Search for the cell housing the specified text and yield its [x, y] center coordinate. 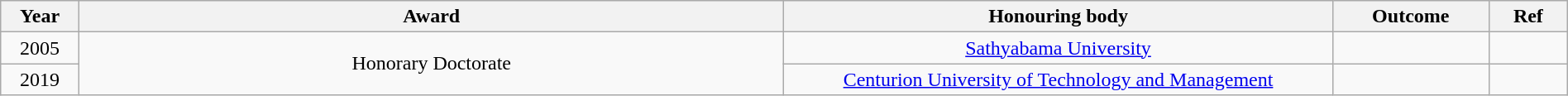
Outcome [1411, 17]
Award [432, 17]
Centurion University of Technology and Management [1059, 79]
Honouring body [1059, 17]
Honorary Doctorate [432, 64]
2005 [40, 48]
2019 [40, 79]
Ref [1528, 17]
Year [40, 17]
Sathyabama University [1059, 48]
